From the cell containing the given text, extract its center point as [x, y] coordinate. 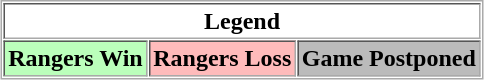
Legend [242, 21]
Rangers Loss [222, 58]
Rangers Win [76, 58]
Game Postponed [388, 58]
